Scan for the cell matching the given text and deliver its (X, Y) coordinate at center. 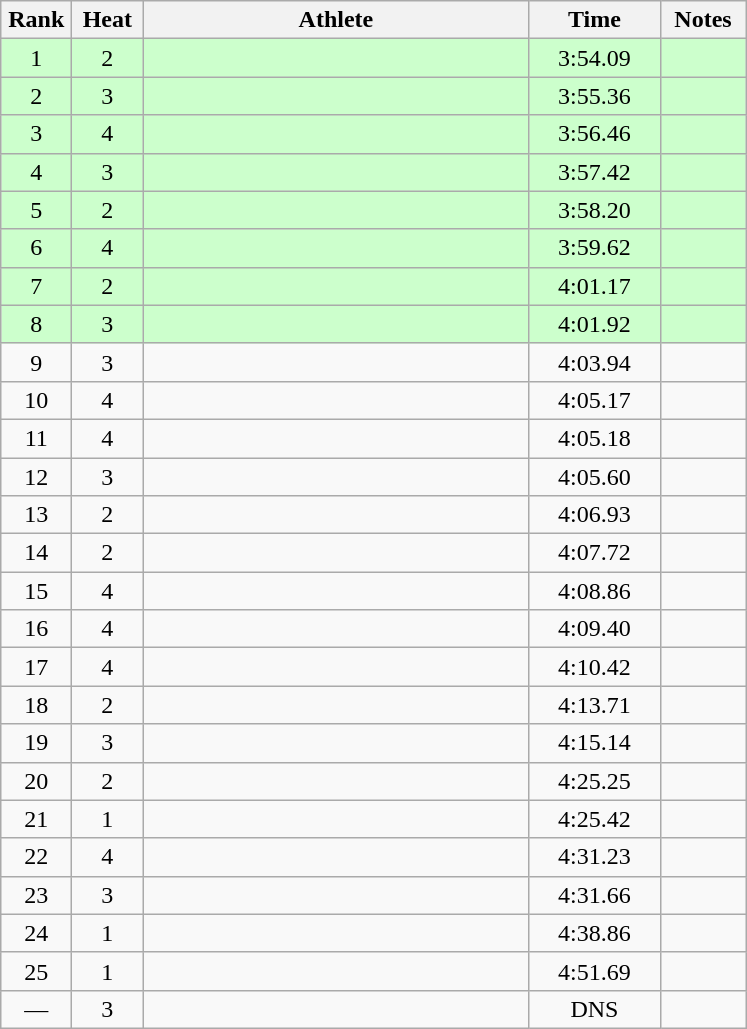
3:56.46 (594, 134)
14 (36, 553)
4:31.23 (594, 857)
4:38.86 (594, 933)
4:25.42 (594, 819)
4:05.17 (594, 400)
4:05.18 (594, 438)
Heat (108, 20)
4:01.92 (594, 324)
4:07.72 (594, 553)
5 (36, 210)
3:55.36 (594, 96)
Notes (703, 20)
— (36, 1009)
8 (36, 324)
4:51.69 (594, 971)
4:15.14 (594, 743)
10 (36, 400)
22 (36, 857)
3:59.62 (594, 248)
11 (36, 438)
4:13.71 (594, 705)
23 (36, 895)
4:01.17 (594, 286)
18 (36, 705)
4:03.94 (594, 362)
DNS (594, 1009)
Athlete (336, 20)
3:58.20 (594, 210)
4:09.40 (594, 629)
Time (594, 20)
20 (36, 781)
6 (36, 248)
4:31.66 (594, 895)
17 (36, 667)
9 (36, 362)
4:06.93 (594, 515)
3:54.09 (594, 58)
25 (36, 971)
4:08.86 (594, 591)
21 (36, 819)
24 (36, 933)
Rank (36, 20)
15 (36, 591)
16 (36, 629)
3:57.42 (594, 172)
7 (36, 286)
13 (36, 515)
4:10.42 (594, 667)
4:25.25 (594, 781)
4:05.60 (594, 477)
19 (36, 743)
12 (36, 477)
